From the cell containing the given text, extract its center point as (x, y) coordinate. 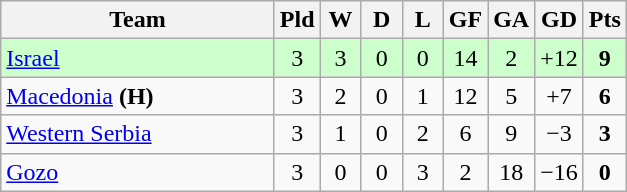
L (422, 20)
W (340, 20)
GF (465, 20)
+12 (560, 58)
GD (560, 20)
GA (512, 20)
D (382, 20)
Western Serbia (138, 134)
12 (465, 96)
+7 (560, 96)
Macedonia (H) (138, 96)
5 (512, 96)
18 (512, 172)
Pts (604, 20)
14 (465, 58)
Team (138, 20)
−3 (560, 134)
Gozo (138, 172)
Pld (297, 20)
−16 (560, 172)
Israel (138, 58)
